Search for the cell housing the specified text and yield its (X, Y) center coordinate. 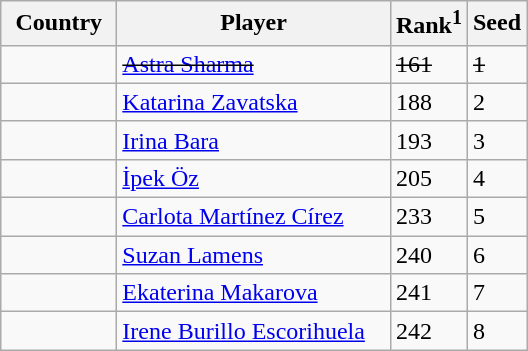
Ekaterina Makarova (254, 293)
2 (496, 102)
5 (496, 217)
4 (496, 178)
241 (428, 293)
6 (496, 255)
Katarina Zavatska (254, 102)
7 (496, 293)
205 (428, 178)
188 (428, 102)
Player (254, 24)
161 (428, 64)
1 (496, 64)
240 (428, 255)
Carlota Martínez Círez (254, 217)
233 (428, 217)
Suzan Lamens (254, 255)
8 (496, 331)
Astra Sharma (254, 64)
Irene Burillo Escorihuela (254, 331)
Irina Bara (254, 140)
Seed (496, 24)
3 (496, 140)
242 (428, 331)
İpek Öz (254, 178)
193 (428, 140)
Rank1 (428, 24)
Country (59, 24)
